Search for the cell housing the specified text and yield its [X, Y] center coordinate. 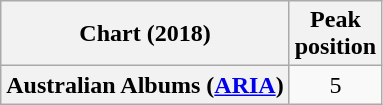
Peak position [335, 34]
Australian Albums (ARIA) [145, 85]
Chart (2018) [145, 34]
5 [335, 85]
